Search for the cell housing the specified text and yield its [X, Y] center coordinate. 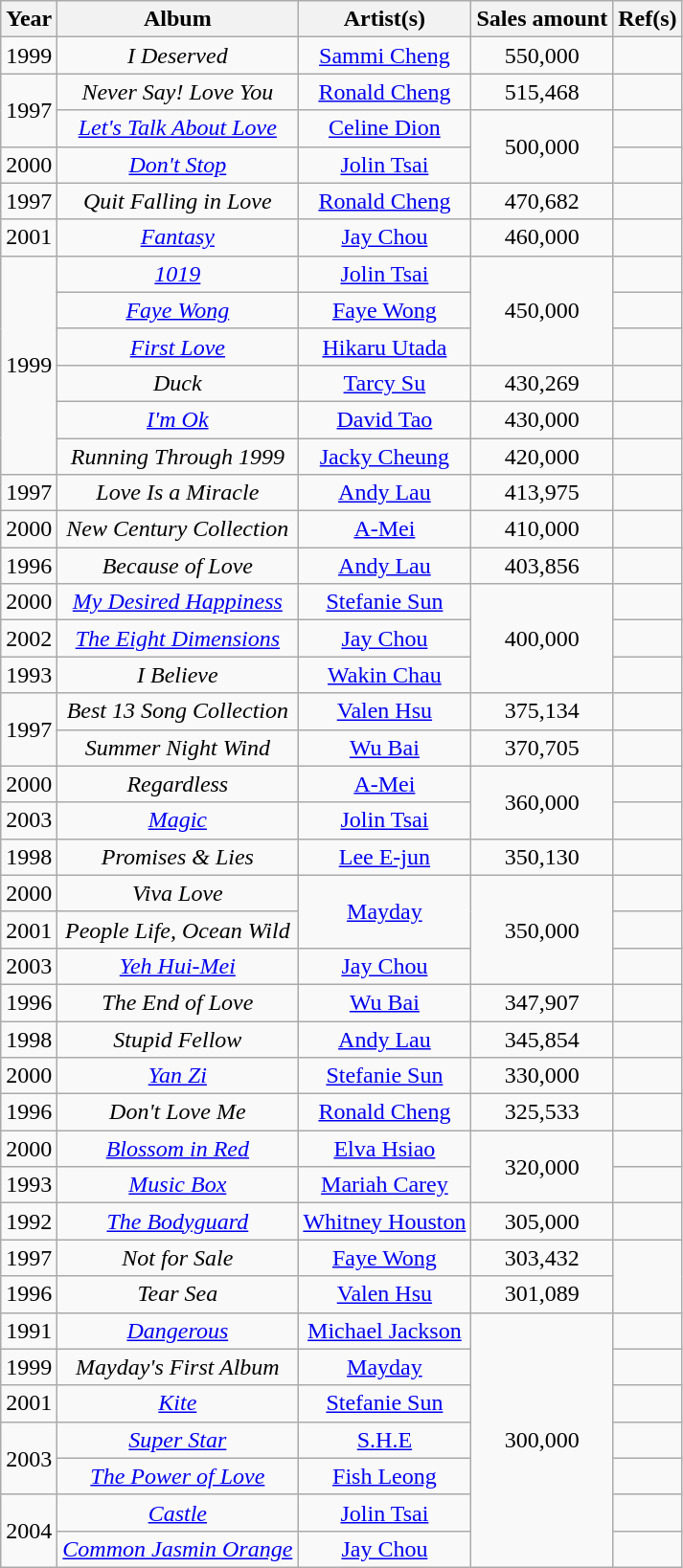
301,089 [542, 1294]
I'm Ok [178, 419]
Promises & Lies [178, 857]
330,000 [542, 1076]
Jacky Cheung [385, 457]
300,000 [542, 1440]
Music Box [178, 1185]
1991 [29, 1331]
Quit Falling in Love [178, 201]
360,000 [542, 802]
The Bodyguard [178, 1221]
305,000 [542, 1221]
Summer Night Wind [178, 748]
Regardless [178, 784]
1992 [29, 1221]
Common Jasmin Orange [178, 1549]
515,468 [542, 92]
Viva Love [178, 893]
410,000 [542, 529]
Magic [178, 820]
The End of Love [178, 1002]
David Tao [385, 419]
400,000 [542, 638]
Tear Sea [178, 1294]
Tarcy Su [385, 383]
Elva Hsiao [385, 1149]
First Love [178, 347]
350,130 [542, 857]
Sales amount [542, 19]
Mayday's First Album [178, 1367]
Hikaru Utada [385, 347]
Stupid Fellow [178, 1039]
Year [29, 19]
S.H.E [385, 1440]
Because of Love [178, 566]
Castle [178, 1512]
Album [178, 19]
I Believe [178, 675]
Celine Dion [385, 128]
450,000 [542, 310]
325,533 [542, 1112]
403,856 [542, 566]
Blossom in Red [178, 1149]
The Power of Love [178, 1476]
Never Say! Love You [178, 92]
Sammi Cheng [385, 56]
2002 [29, 638]
Don't Stop [178, 165]
Lee E-jun [385, 857]
Let's Talk About Love [178, 128]
460,000 [542, 237]
2004 [29, 1531]
430,269 [542, 383]
350,000 [542, 930]
Whitney Houston [385, 1221]
320,000 [542, 1167]
470,682 [542, 201]
Mariah Carey [385, 1185]
Kite [178, 1403]
500,000 [542, 146]
New Century Collection [178, 529]
Running Through 1999 [178, 457]
Fantasy [178, 237]
Love Is a Miracle [178, 493]
My Desired Happiness [178, 602]
303,432 [542, 1258]
420,000 [542, 457]
Fish Leong [385, 1476]
Wakin Chau [385, 675]
People Life, Ocean Wild [178, 930]
1019 [178, 274]
Super Star [178, 1440]
Dangerous [178, 1331]
Yan Zi [178, 1076]
370,705 [542, 748]
550,000 [542, 56]
Don't Love Me [178, 1112]
Ref(s) [648, 19]
Duck [178, 383]
Michael Jackson [385, 1331]
430,000 [542, 419]
Artist(s) [385, 19]
The Eight Dimensions [178, 638]
375,134 [542, 711]
I Deserved [178, 56]
Yeh Hui-Mei [178, 966]
Not for Sale [178, 1258]
413,975 [542, 493]
347,907 [542, 1002]
Best 13 Song Collection [178, 711]
345,854 [542, 1039]
